Determine the (X, Y) coordinate at the center of the cell enclosing the given text.  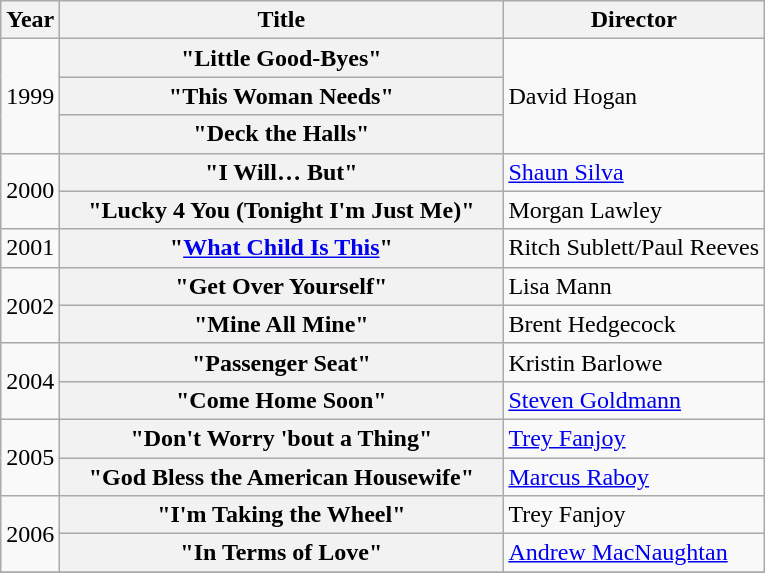
Kristin Barlowe (634, 362)
"Come Home Soon" (282, 400)
Andrew MacNaughtan (634, 553)
"Get Over Yourself" (282, 286)
"Lucky 4 You (Tonight I'm Just Me)" (282, 210)
"Passenger Seat" (282, 362)
2002 (30, 305)
"Deck the Halls" (282, 134)
"Don't Worry 'bout a Thing" (282, 438)
2004 (30, 381)
Title (282, 20)
Morgan Lawley (634, 210)
"I Will… But" (282, 172)
2001 (30, 248)
Ritch Sublett/Paul Reeves (634, 248)
Shaun Silva (634, 172)
Year (30, 20)
"I'm Taking the Wheel" (282, 515)
2000 (30, 191)
Lisa Mann (634, 286)
2005 (30, 457)
1999 (30, 96)
Marcus Raboy (634, 477)
David Hogan (634, 96)
Steven Goldmann (634, 400)
"God Bless the American Housewife" (282, 477)
Brent Hedgecock (634, 324)
"In Terms of Love" (282, 553)
2006 (30, 534)
"Little Good-Byes" (282, 58)
"This Woman Needs" (282, 96)
"Mine All Mine" (282, 324)
Director (634, 20)
"What Child Is This" (282, 248)
